Find where the given text appears and provide that cell's center as (X, Y) coordinate. 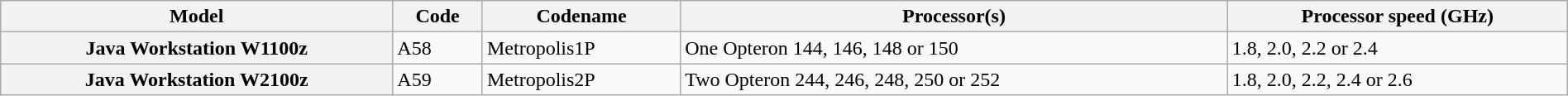
Code (438, 17)
Codename (581, 17)
A58 (438, 48)
1.8, 2.0, 2.2, 2.4 or 2.6 (1398, 79)
Model (197, 17)
Processor speed (GHz) (1398, 17)
Java Workstation W2100z (197, 79)
Processor(s) (954, 17)
Metropolis1P (581, 48)
One Opteron 144, 146, 148 or 150 (954, 48)
Java Workstation W1100z (197, 48)
1.8, 2.0, 2.2 or 2.4 (1398, 48)
Metropolis2P (581, 79)
Two Opteron 244, 246, 248, 250 or 252 (954, 79)
A59 (438, 79)
